Identify which cell holds the provided text, then report its [X, Y] central coordinate. 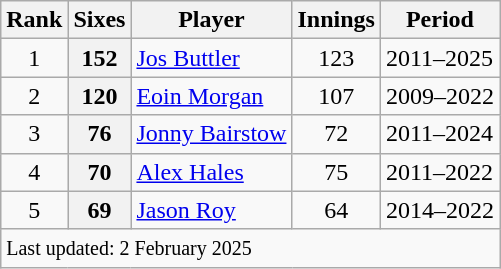
Jos Buttler [212, 58]
2014–2022 [440, 210]
107 [336, 96]
2011–2024 [440, 134]
Eoin Morgan [212, 96]
1 [34, 58]
Player [212, 20]
5 [34, 210]
2 [34, 96]
Alex Hales [212, 172]
Jonny Bairstow [212, 134]
75 [336, 172]
152 [100, 58]
69 [100, 210]
Period [440, 20]
Rank [34, 20]
3 [34, 134]
72 [336, 134]
2009–2022 [440, 96]
2011–2025 [440, 58]
Last updated: 2 February 2025 [250, 248]
2011–2022 [440, 172]
123 [336, 58]
Jason Roy [212, 210]
70 [100, 172]
120 [100, 96]
64 [336, 210]
76 [100, 134]
Innings [336, 20]
Sixes [100, 20]
4 [34, 172]
